Capture the cell that displays the provided text and extract its [X, Y] central coordinate. 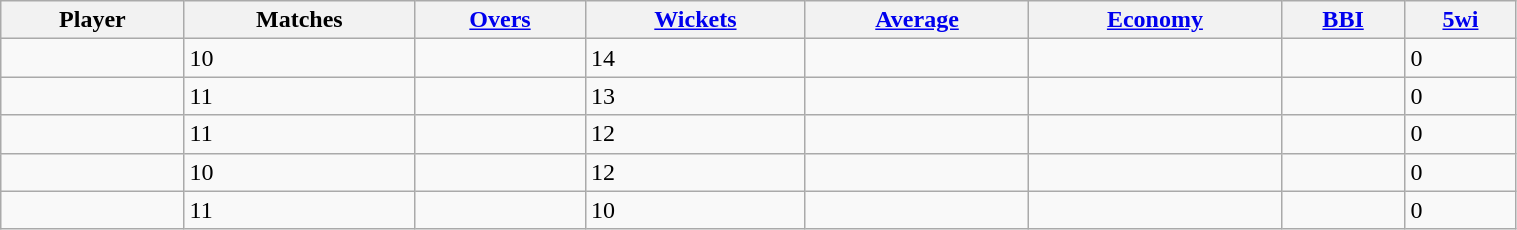
Overs [500, 20]
Player [92, 20]
Economy [1156, 20]
Average [916, 20]
13 [695, 96]
Matches [300, 20]
BBI [1343, 20]
Wickets [695, 20]
5wi [1460, 20]
14 [695, 58]
